Provide the [x, y] coordinate of the cell's center where the given text is located.  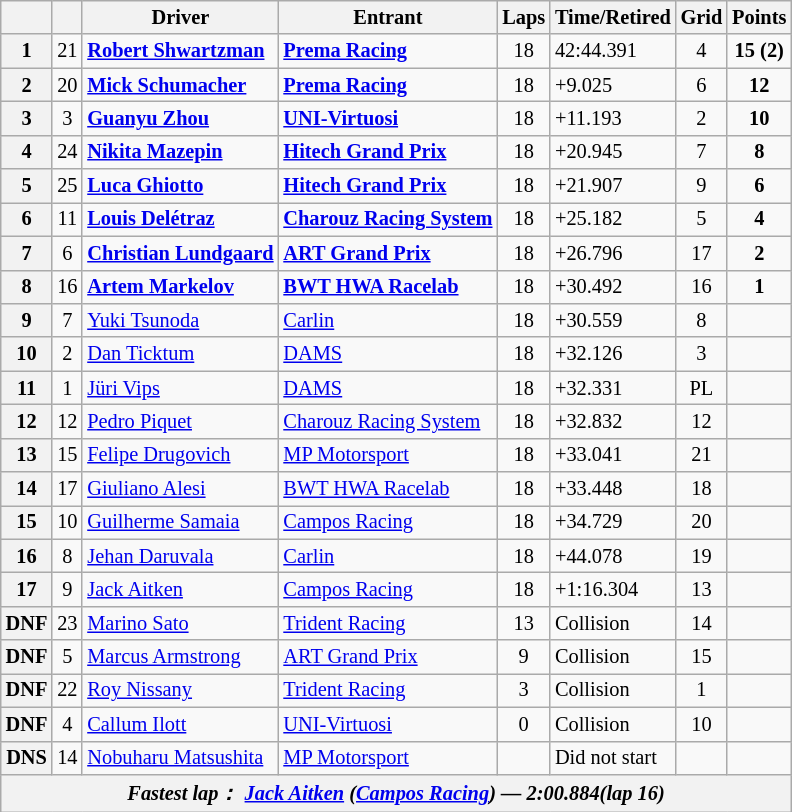
PL [702, 388]
Luca Ghiotto [180, 186]
Roy Nissany [180, 690]
+26.796 [613, 253]
Callum Ilott [180, 724]
Marcus Armstrong [180, 657]
Yuki Tsunoda [180, 320]
Robert Shwartzman [180, 51]
Driver [180, 17]
+32.331 [613, 388]
42:44.391 [613, 51]
Fastest lap： Jack Aitken (Campos Racing) — 2:00.884(lap 16) [396, 792]
24 [67, 152]
Pedro Piquet [180, 421]
+44.078 [613, 556]
DNS [27, 758]
+11.193 [613, 118]
Guanyu Zhou [180, 118]
+21.907 [613, 186]
0 [524, 724]
Laps [524, 17]
Christian Lundgaard [180, 253]
+1:16.304 [613, 589]
Grid [702, 17]
Entrant [388, 17]
+32.126 [613, 354]
+34.729 [613, 522]
+33.041 [613, 455]
Time/Retired [613, 17]
23 [67, 623]
Jehan Daruvala [180, 556]
Guilherme Samaia [180, 522]
Jüri Vips [180, 388]
Did not start [613, 758]
+20.945 [613, 152]
Louis Delétraz [180, 219]
+9.025 [613, 85]
Nobuharu Matsushita [180, 758]
19 [702, 556]
Jack Aitken [180, 589]
Giuliano Alesi [180, 489]
22 [67, 690]
+25.182 [613, 219]
+30.559 [613, 320]
Felipe Drugovich [180, 455]
Artem Markelov [180, 287]
+30.492 [613, 287]
Points [759, 17]
15 (2) [759, 51]
+32.832 [613, 421]
+33.448 [613, 489]
Mick Schumacher [180, 85]
25 [67, 186]
Nikita Mazepin [180, 152]
Dan Ticktum [180, 354]
Marino Sato [180, 623]
